For the text-containing cell, return its midpoint in (X, Y) coordinate format. 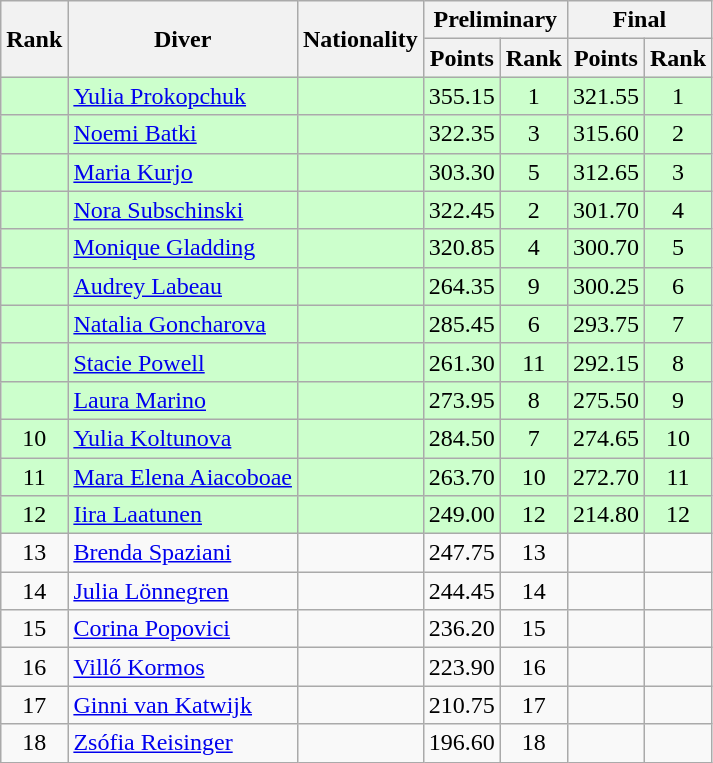
Natalia Goncharova (183, 324)
312.65 (606, 172)
Villő Kormos (183, 667)
301.70 (606, 210)
Stacie Powell (183, 362)
Corina Popovici (183, 629)
Laura Marino (183, 400)
223.90 (462, 667)
321.55 (606, 96)
322.45 (462, 210)
210.75 (462, 705)
261.30 (462, 362)
244.45 (462, 591)
300.25 (606, 286)
264.35 (462, 286)
Diver (183, 39)
Zsófia Reisinger (183, 743)
247.75 (462, 553)
293.75 (606, 324)
273.95 (462, 400)
315.60 (606, 134)
263.70 (462, 477)
284.50 (462, 438)
Final (639, 20)
320.85 (462, 248)
Nationality (360, 39)
355.15 (462, 96)
236.20 (462, 629)
274.65 (606, 438)
196.60 (462, 743)
Ginni van Katwijk (183, 705)
249.00 (462, 515)
322.35 (462, 134)
285.45 (462, 324)
Yulia Prokopchuk (183, 96)
Mara Elena Aiacoboae (183, 477)
Maria Kurjo (183, 172)
Nora Subschinski (183, 210)
303.30 (462, 172)
Yulia Koltunova (183, 438)
Preliminary (495, 20)
Iira Laatunen (183, 515)
272.70 (606, 477)
275.50 (606, 400)
214.80 (606, 515)
Noemi Batki (183, 134)
Julia Lönnegren (183, 591)
Monique Gladding (183, 248)
Audrey Labeau (183, 286)
292.15 (606, 362)
Brenda Spaziani (183, 553)
300.70 (606, 248)
